Pinpoint the cell where the given text exists, returning its (x, y) midpoint coordinate. 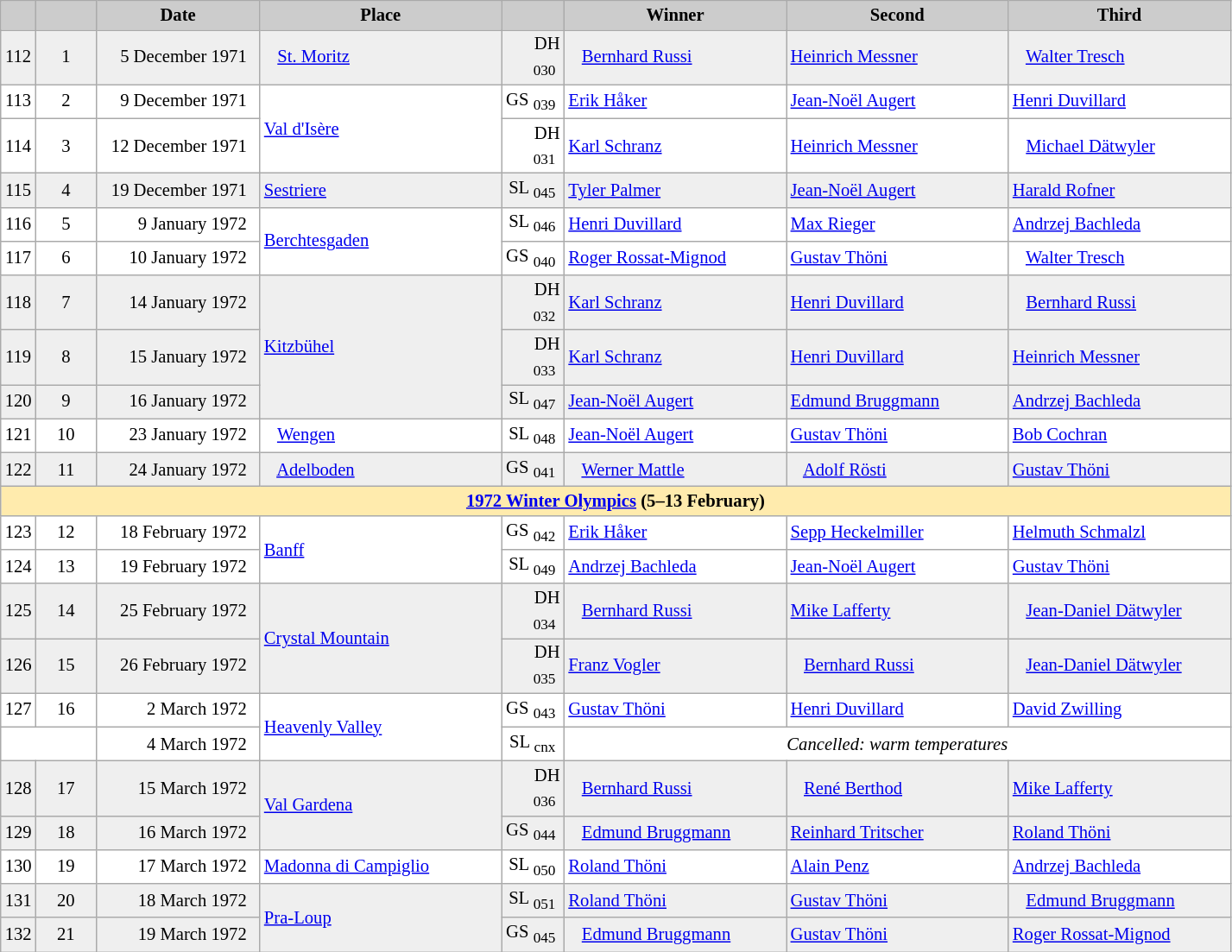
1972 Winter Olympics (5–13 February) (616, 501)
26 February 1972 (178, 665)
Madonna di Campiglio (381, 867)
Date (178, 15)
124 (19, 566)
Reinhard Tritscher (898, 832)
16 March 1972 (178, 832)
4 March 1972 (178, 744)
Franz Vogler (675, 665)
13 (66, 566)
8 (66, 357)
Kitzbühel (381, 346)
14 (66, 611)
131 (19, 901)
118 (19, 302)
112 (19, 57)
9 January 1972 (178, 224)
Harald Rofner (1119, 190)
5 December 1971 (178, 57)
12 (66, 532)
GS 042 (534, 532)
St. Moritz (381, 57)
Banff (381, 549)
25 February 1972 (178, 611)
119 (19, 357)
SL 045 (534, 190)
18 March 1972 (178, 901)
DH 034 (534, 611)
GS 041 (534, 470)
GS 039 (534, 102)
126 (19, 665)
2 (66, 102)
René Berthod (898, 787)
Third (1119, 15)
15 January 1972 (178, 357)
17 March 1972 (178, 867)
125 (19, 611)
7 (66, 302)
3 (66, 145)
Tyler Palmer (675, 190)
18 (66, 832)
132 (19, 934)
122 (19, 470)
23 January 1972 (178, 435)
Michael Dätwyler (1119, 145)
Sepp Heckelmiller (898, 532)
113 (19, 102)
Berchtesgaden (381, 242)
12 December 1971 (178, 145)
130 (19, 867)
127 (19, 709)
4 (66, 190)
5 (66, 224)
15 (66, 665)
Helmuth Schmalzl (1119, 532)
DH 033 (534, 357)
20 (66, 901)
6 (66, 257)
GS 044 (534, 832)
Adelboden (381, 470)
11 (66, 470)
123 (19, 532)
GS 040 (534, 257)
2 March 1972 (178, 709)
Second (898, 15)
16 January 1972 (178, 400)
120 (19, 400)
17 (66, 787)
14 January 1972 (178, 302)
121 (19, 435)
DH 036 (534, 787)
SL 050 (534, 867)
24 January 1972 (178, 470)
21 (66, 934)
1 (66, 57)
114 (19, 145)
DH 030 (534, 57)
Cancelled: warm temperatures (897, 744)
16 (66, 709)
116 (19, 224)
DH 032 (534, 302)
SL cnx (534, 744)
Heavenly Valley (381, 727)
Pra-Loup (381, 918)
DH 031 (534, 145)
18 February 1972 (178, 532)
GS 045 (534, 934)
19 March 1972 (178, 934)
SL 051 (534, 901)
19 December 1971 (178, 190)
Val Gardena (381, 804)
Wengen (381, 435)
SL 047 (534, 400)
9 December 1971 (178, 102)
Val d'Isère (381, 129)
Werner Mattle (675, 470)
9 (66, 400)
GS 043 (534, 709)
Winner (675, 15)
Alain Penz (898, 867)
10 (66, 435)
Adolf Rösti (898, 470)
Max Rieger (898, 224)
128 (19, 787)
115 (19, 190)
Crystal Mountain (381, 639)
Bob Cochran (1119, 435)
David Zwilling (1119, 709)
117 (19, 257)
DH 035 (534, 665)
SL 049 (534, 566)
129 (19, 832)
Sestriere (381, 190)
SL 046 (534, 224)
Place (381, 15)
SL 048 (534, 435)
19 February 1972 (178, 566)
10 January 1972 (178, 257)
15 March 1972 (178, 787)
19 (66, 867)
